For the text-containing cell, return its midpoint in (X, Y) coordinate format. 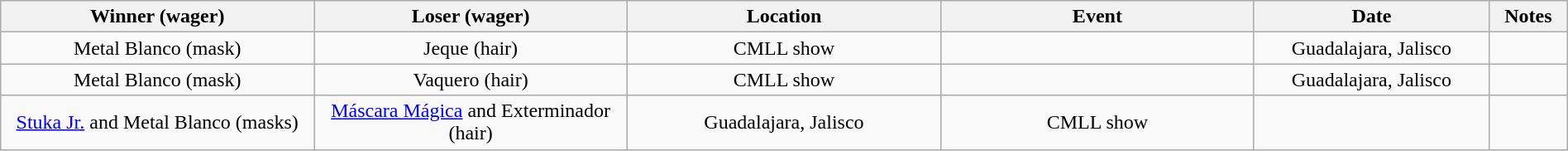
Notes (1528, 17)
Loser (wager) (471, 17)
Event (1097, 17)
Winner (wager) (157, 17)
Date (1371, 17)
Máscara Mágica and Exterminador (hair) (471, 123)
Location (784, 17)
Jeque (hair) (471, 48)
Stuka Jr. and Metal Blanco (masks) (157, 123)
Vaquero (hair) (471, 80)
